Locate the cell with the specified text and output its (x, y) center coordinate. 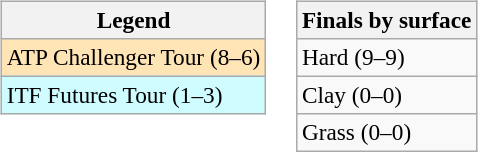
ITF Futures Tour (1–3) (133, 95)
Grass (0–0) (387, 133)
Finals by surface (387, 20)
ATP Challenger Tour (8–6) (133, 57)
Hard (9–9) (387, 57)
Legend (133, 20)
Clay (0–0) (387, 95)
